From the cell containing the given text, extract its center point as (X, Y) coordinate. 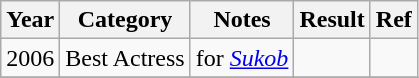
for Sukob (242, 58)
2006 (30, 58)
Best Actress (125, 58)
Notes (242, 20)
Category (125, 20)
Result (332, 20)
Year (30, 20)
Ref (394, 20)
